Provide the (x, y) coordinate of the cell's center where the given text is located.  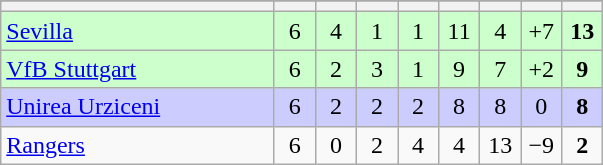
VfB Stuttgart (138, 69)
Sevilla (138, 31)
11 (460, 31)
+7 (542, 31)
−9 (542, 145)
Unirea Urziceni (138, 107)
7 (500, 69)
Rangers (138, 145)
3 (376, 69)
+2 (542, 69)
